From the cell containing the given text, extract its center point as [x, y] coordinate. 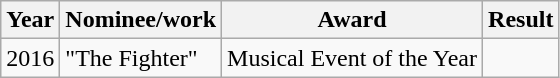
Result [521, 20]
2016 [30, 58]
Nominee/work [141, 20]
"The Fighter" [141, 58]
Musical Event of the Year [352, 58]
Award [352, 20]
Year [30, 20]
